From the cell containing the given text, extract its center point as (x, y) coordinate. 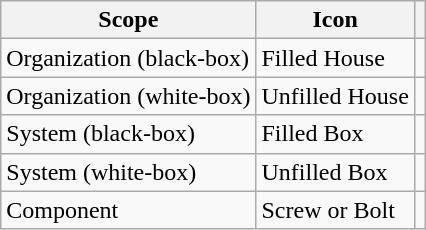
Filled House (335, 58)
System (black-box) (128, 134)
Organization (black-box) (128, 58)
Component (128, 210)
Icon (335, 20)
Filled Box (335, 134)
System (white-box) (128, 172)
Organization (white-box) (128, 96)
Unfilled Box (335, 172)
Unfilled House (335, 96)
Scope (128, 20)
Screw or Bolt (335, 210)
